Output the [X, Y] coordinate of the center of the cell containing the given text.  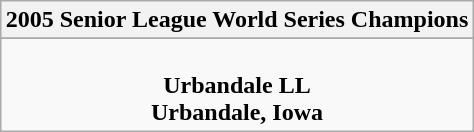
2005 Senior League World Series Champions [237, 20]
Urbandale LL Urbandale, Iowa [237, 85]
